Scan for the cell matching the given text and deliver its [x, y] coordinate at center. 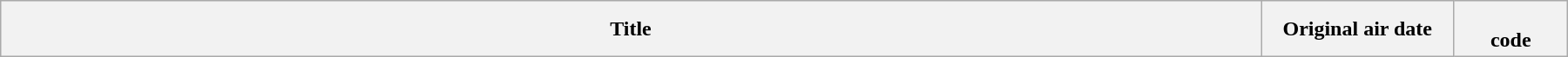
Original air date [1357, 29]
code [1511, 29]
Title [631, 29]
